Determine the (x, y) coordinate at the center of the cell enclosing the given text.  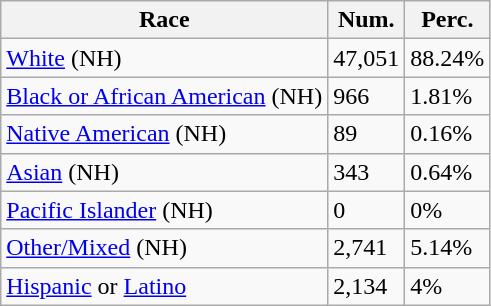
47,051 (366, 58)
0.64% (448, 172)
88.24% (448, 58)
2,741 (366, 248)
White (NH) (164, 58)
2,134 (366, 286)
Num. (366, 20)
343 (366, 172)
1.81% (448, 96)
0 (366, 210)
Hispanic or Latino (164, 286)
5.14% (448, 248)
966 (366, 96)
Race (164, 20)
0% (448, 210)
Pacific Islander (NH) (164, 210)
89 (366, 134)
Black or African American (NH) (164, 96)
4% (448, 286)
Native American (NH) (164, 134)
Perc. (448, 20)
0.16% (448, 134)
Other/Mixed (NH) (164, 248)
Asian (NH) (164, 172)
